Search for the cell housing the specified text and yield its [x, y] center coordinate. 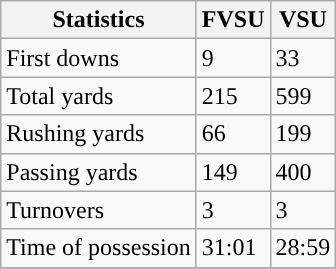
66 [233, 134]
Rushing yards [99, 134]
400 [303, 172]
Time of possession [99, 248]
9 [233, 58]
Passing yards [99, 172]
FVSU [233, 20]
Turnovers [99, 210]
149 [233, 172]
215 [233, 96]
Statistics [99, 20]
VSU [303, 20]
Total yards [99, 96]
199 [303, 134]
33 [303, 58]
599 [303, 96]
31:01 [233, 248]
First downs [99, 58]
28:59 [303, 248]
